Return the (X, Y) coordinate for the center point of the cell that contains the specified text.  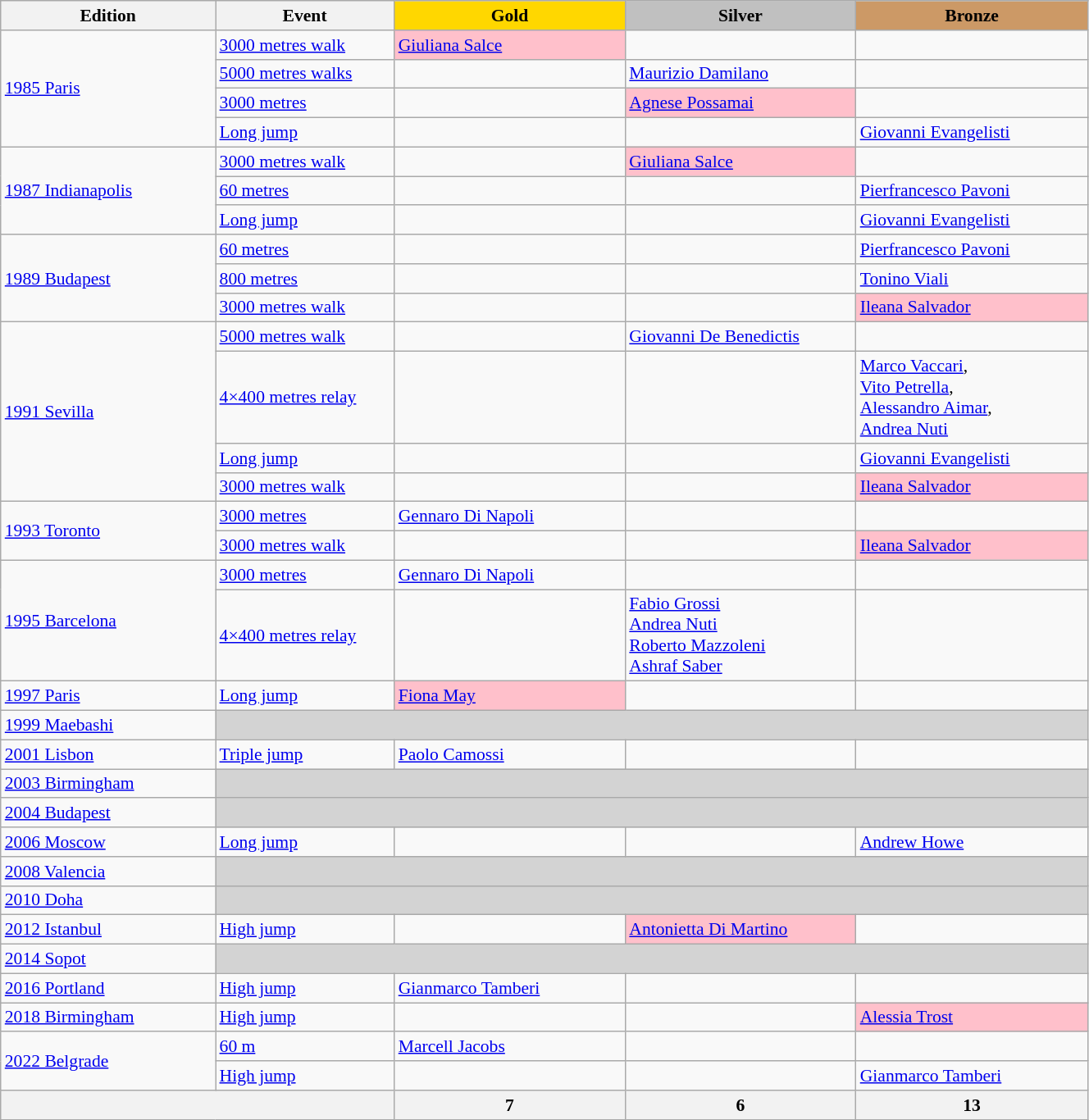
Triple jump (305, 754)
Marcell Jacobs (510, 1047)
Marco Vaccari,Vito Petrella,Alessandro Aimar,Andrea Nuti (973, 398)
Gold (510, 16)
2022 Belgrade (108, 1061)
60 m (305, 1047)
2012 Istanbul (108, 930)
Tonino Viali (973, 279)
13 (973, 1105)
2010 Doha (108, 900)
Bronze (973, 16)
Edition (108, 16)
Giovanni De Benedictis (740, 337)
Silver (740, 16)
1999 Maebashi (108, 726)
1993 Toronto (108, 531)
2008 Valencia (108, 872)
1991 Sevilla (108, 412)
1985 Paris (108, 89)
800 metres (305, 279)
Alessia Trost (973, 1018)
2014 Sopot (108, 959)
5000 metres walk (305, 337)
6 (740, 1105)
1987 Indianapolis (108, 190)
2018 Birmingham (108, 1018)
Maurizio Damilano (740, 74)
Fiona May (510, 696)
1989 Budapest (108, 279)
2016 Portland (108, 988)
Agnese Possamai (740, 103)
2004 Budapest (108, 813)
Fabio GrossiAndrea NutiRoberto MazzoleniAshraf Saber (740, 635)
2003 Birmingham (108, 784)
1997 Paris (108, 696)
7 (510, 1105)
5000 metres walks (305, 74)
2006 Moscow (108, 842)
2001 Lisbon (108, 754)
Andrew Howe (973, 842)
Antonietta Di Martino (740, 930)
Event (305, 16)
1995 Barcelona (108, 621)
Paolo Camossi (510, 754)
